Return the (x, y) coordinate for the center point of the cell that contains the specified text.  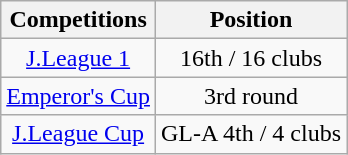
GL-A 4th / 4 clubs (250, 134)
Position (250, 20)
3rd round (250, 96)
J.League Cup (78, 134)
Competitions (78, 20)
Emperor's Cup (78, 96)
16th / 16 clubs (250, 58)
J.League 1 (78, 58)
